Return the (x, y) coordinate for the center point of the cell that contains the specified text.  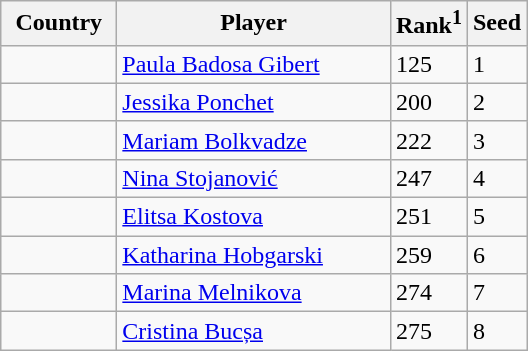
Mariam Bolkvadze (254, 140)
Paula Badosa Gibert (254, 64)
125 (428, 64)
Elitsa Kostova (254, 217)
1 (496, 64)
259 (428, 255)
5 (496, 217)
Cristina Bucșa (254, 331)
Rank1 (428, 24)
247 (428, 178)
2 (496, 102)
Nina Stojanović (254, 178)
222 (428, 140)
4 (496, 178)
Country (59, 24)
Seed (496, 24)
Player (254, 24)
Jessika Ponchet (254, 102)
275 (428, 331)
6 (496, 255)
Katharina Hobgarski (254, 255)
8 (496, 331)
274 (428, 293)
7 (496, 293)
Marina Melnikova (254, 293)
251 (428, 217)
200 (428, 102)
3 (496, 140)
